Scan for the cell matching the given text and deliver its (x, y) coordinate at center. 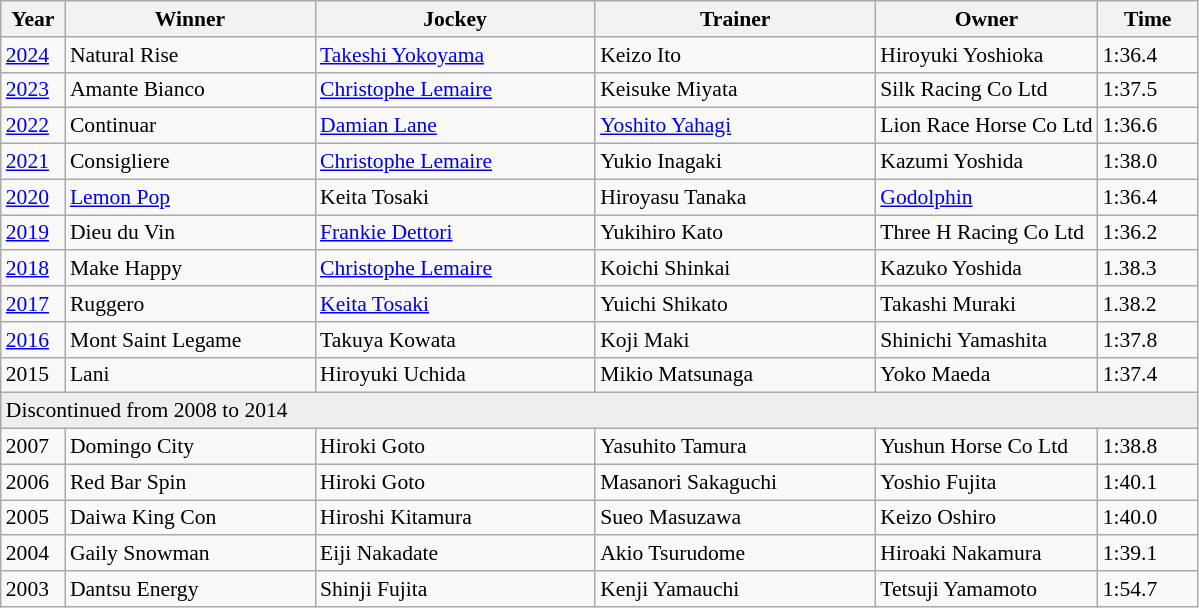
Mont Saint Legame (190, 340)
Mikio Matsunaga (735, 375)
Lani (190, 375)
Dieu du Vin (190, 233)
2024 (33, 55)
2006 (33, 482)
1.38.3 (1148, 269)
Tetsuji Yamamoto (986, 589)
Hiroshi Kitamura (455, 518)
Yukihiro Kato (735, 233)
Damian Lane (455, 126)
2015 (33, 375)
Consigliere (190, 162)
Frankie Dettori (455, 233)
Yukio Inagaki (735, 162)
2023 (33, 90)
Takeshi Yokoyama (455, 55)
2022 (33, 126)
Keisuke Miyata (735, 90)
Shinji Fujita (455, 589)
Winner (190, 19)
Masanori Sakaguchi (735, 482)
Hiroyasu Tanaka (735, 197)
1:36.2 (1148, 233)
Keizo Ito (735, 55)
1:40.0 (1148, 518)
2007 (33, 447)
Lemon Pop (190, 197)
Hiroyuki Yoshioka (986, 55)
Year (33, 19)
Keizo Oshiro (986, 518)
Godolphin (986, 197)
Sueo Masuzawa (735, 518)
Akio Tsurudome (735, 554)
Natural Rise (190, 55)
Yushun Horse Co Ltd (986, 447)
1:37.5 (1148, 90)
Owner (986, 19)
Hiroyuki Uchida (455, 375)
1:37.4 (1148, 375)
Trainer (735, 19)
Ruggero (190, 304)
Hiroaki Nakamura (986, 554)
1:40.1 (1148, 482)
Gaily Snowman (190, 554)
Amante Bianco (190, 90)
Yasuhito Tamura (735, 447)
Kazumi Yoshida (986, 162)
Dantsu Energy (190, 589)
1.38.2 (1148, 304)
Lion Race Horse Co Ltd (986, 126)
Silk Racing Co Ltd (986, 90)
2003 (33, 589)
Takashi Muraki (986, 304)
1:38.0 (1148, 162)
Yoshito Yahagi (735, 126)
2018 (33, 269)
Daiwa King Con (190, 518)
Kazuko Yoshida (986, 269)
2020 (33, 197)
2016 (33, 340)
2019 (33, 233)
1:37.8 (1148, 340)
Koji Maki (735, 340)
Yoko Maeda (986, 375)
Domingo City (190, 447)
2021 (33, 162)
Make Happy (190, 269)
2005 (33, 518)
Yoshio Fujita (986, 482)
Jockey (455, 19)
Kenji Yamauchi (735, 589)
Yuichi Shikato (735, 304)
2017 (33, 304)
Takuya Kowata (455, 340)
Red Bar Spin (190, 482)
1:54.7 (1148, 589)
Eiji Nakadate (455, 554)
Time (1148, 19)
Continuar (190, 126)
1:39.1 (1148, 554)
Koichi Shinkai (735, 269)
Shinichi Yamashita (986, 340)
Three H Racing Co Ltd (986, 233)
Discontinued from 2008 to 2014 (600, 411)
1:38.8 (1148, 447)
2004 (33, 554)
1:36.6 (1148, 126)
